Capture the cell that displays the provided text and extract its (X, Y) central coordinate. 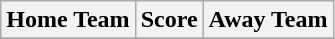
Away Team (268, 20)
Home Team (68, 20)
Score (169, 20)
